Extract the [x, y] coordinate from the center of the cell holding the provided text.  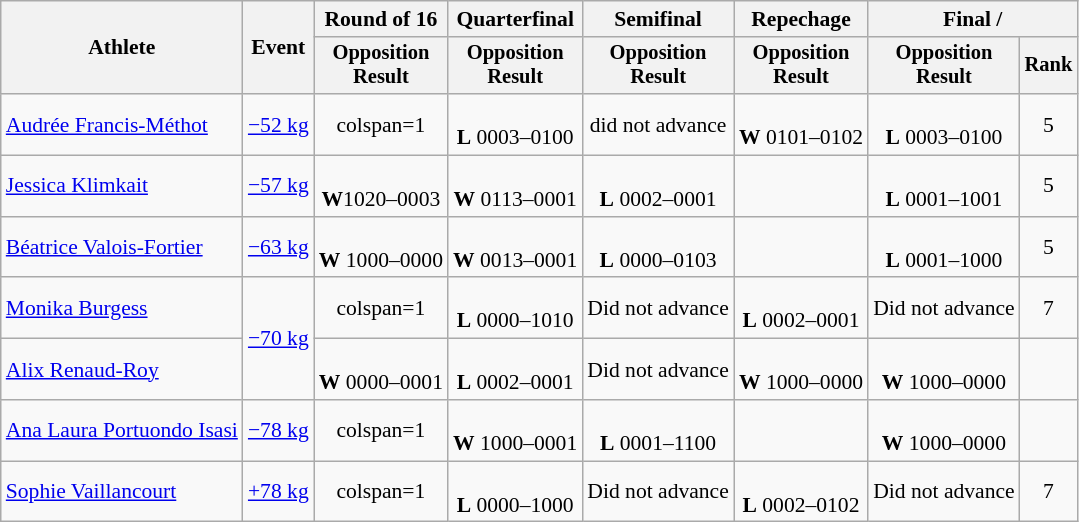
Alix Renaud-Roy [122, 370]
W 0113–0001 [515, 186]
Rank [1049, 66]
W 1000–0001 [515, 430]
L 0001–1001 [944, 186]
did not advance [658, 124]
Semifinal [658, 19]
L 0002–0102 [801, 492]
W 0000–0001 [381, 370]
Béatrice Valois-Fortier [122, 248]
−52 kg [278, 124]
Final / [972, 19]
−78 kg [278, 430]
Audrée Francis-Méthot [122, 124]
Athlete [122, 48]
W 0101–0102 [801, 124]
L 0001–1000 [944, 248]
−63 kg [278, 248]
Repechage [801, 19]
W1020–0003 [381, 186]
L 0001–1100 [658, 430]
Sophie Vaillancourt [122, 492]
Ana Laura Portuondo Isasi [122, 430]
−57 kg [278, 186]
+78 kg [278, 492]
Jessica Klimkait [122, 186]
W 0013–0001 [515, 248]
Round of 16 [381, 19]
L 0000–1000 [515, 492]
Quarterfinal [515, 19]
L 0000–1010 [515, 308]
Event [278, 48]
Monika Burgess [122, 308]
−70 kg [278, 339]
L 0000–0103 [658, 248]
